Locate the cell with the specified text and output its (X, Y) center coordinate. 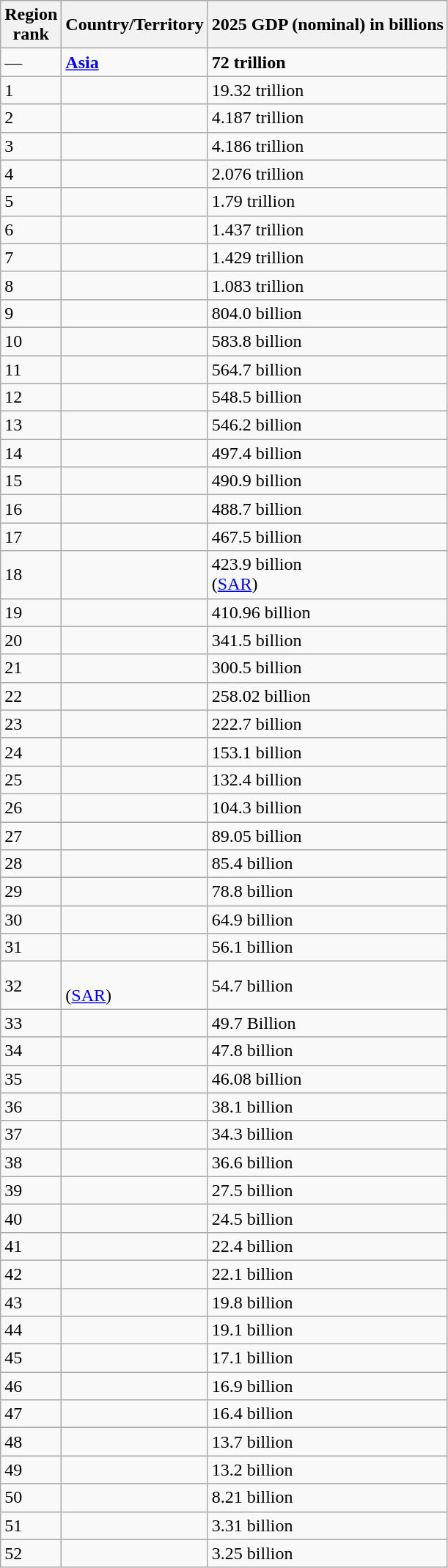
18 (31, 575)
153.1 billion (327, 752)
19.8 billion (327, 1302)
27.5 billion (327, 1190)
48 (31, 1442)
27 (31, 835)
49.7 Billion (327, 1023)
45 (31, 1358)
31 (31, 948)
50 (31, 1498)
22.1 billion (327, 1274)
19.32 trillion (327, 90)
583.8 billion (327, 341)
37 (31, 1135)
20 (31, 640)
17.1 billion (327, 1358)
Country/Territory (135, 25)
1.429 trillion (327, 257)
1 (31, 90)
24 (31, 752)
19.1 billion (327, 1330)
8 (31, 285)
12 (31, 398)
Asia (135, 62)
23 (31, 724)
22 (31, 696)
3.25 billion (327, 1553)
78.8 billion (327, 892)
28 (31, 864)
548.5 billion (327, 398)
56.1 billion (327, 948)
490.9 billion (327, 481)
47.8 billion (327, 1051)
4.186 trillion (327, 146)
36.6 billion (327, 1162)
16 (31, 509)
2025 GDP (nominal) in billions (327, 25)
13.2 billion (327, 1470)
16.4 billion (327, 1414)
85.4 billion (327, 864)
42 (31, 1274)
52 (31, 1553)
30 (31, 920)
11 (31, 369)
44 (31, 1330)
89.05 billion (327, 835)
7 (31, 257)
467.5 billion (327, 537)
13 (31, 425)
72 trillion (327, 62)
410.96 billion (327, 612)
33 (31, 1023)
300.5 billion (327, 668)
46.08 billion (327, 1079)
— (31, 62)
423.9 billion(SAR) (327, 575)
38.1 billion (327, 1107)
21 (31, 668)
40 (31, 1218)
6 (31, 230)
2 (31, 118)
Regionrank (31, 25)
222.7 billion (327, 724)
564.7 billion (327, 369)
546.2 billion (327, 425)
5 (31, 202)
41 (31, 1246)
804.0 billion (327, 313)
3 (31, 146)
51 (31, 1525)
34 (31, 1051)
8.21 billion (327, 1498)
497.4 billion (327, 453)
4 (31, 174)
488.7 billion (327, 509)
(SAR) (135, 986)
38 (31, 1162)
2.076 trillion (327, 174)
1.437 trillion (327, 230)
49 (31, 1470)
64.9 billion (327, 920)
4.187 trillion (327, 118)
258.02 billion (327, 696)
10 (31, 341)
32 (31, 986)
15 (31, 481)
19 (31, 612)
22.4 billion (327, 1246)
3.31 billion (327, 1525)
16.9 billion (327, 1386)
54.7 billion (327, 986)
46 (31, 1386)
341.5 billion (327, 640)
104.3 billion (327, 807)
47 (31, 1414)
25 (31, 780)
34.3 billion (327, 1135)
35 (31, 1079)
1.083 trillion (327, 285)
36 (31, 1107)
9 (31, 313)
24.5 billion (327, 1218)
43 (31, 1302)
26 (31, 807)
1.79 trillion (327, 202)
13.7 billion (327, 1442)
17 (31, 537)
29 (31, 892)
39 (31, 1190)
132.4 billion (327, 780)
14 (31, 453)
